For the text-containing cell, return its midpoint in [x, y] coordinate format. 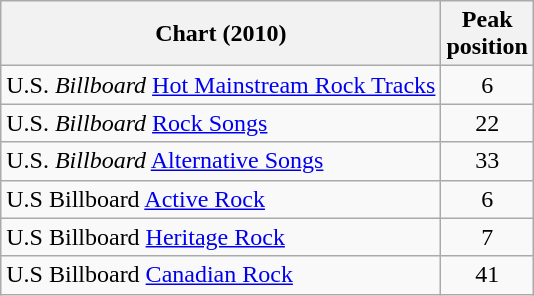
U.S. Billboard Rock Songs [221, 123]
U.S Billboard Heritage Rock [221, 237]
41 [487, 275]
U.S. Billboard Hot Mainstream Rock Tracks [221, 85]
U.S. Billboard Alternative Songs [221, 161]
U.S Billboard Active Rock [221, 199]
33 [487, 161]
22 [487, 123]
7 [487, 237]
Peakposition [487, 34]
U.S Billboard Canadian Rock [221, 275]
Chart (2010) [221, 34]
